Extract the [x, y] coordinate from the center of the cell holding the provided text.  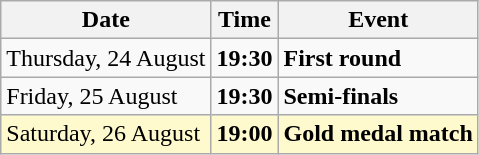
19:00 [244, 134]
Event [378, 20]
Saturday, 26 August [106, 134]
First round [378, 58]
Thursday, 24 August [106, 58]
Friday, 25 August [106, 96]
Time [244, 20]
Semi-finals [378, 96]
Date [106, 20]
Gold medal match [378, 134]
